Extract the [X, Y] coordinate from the center of the cell holding the provided text.  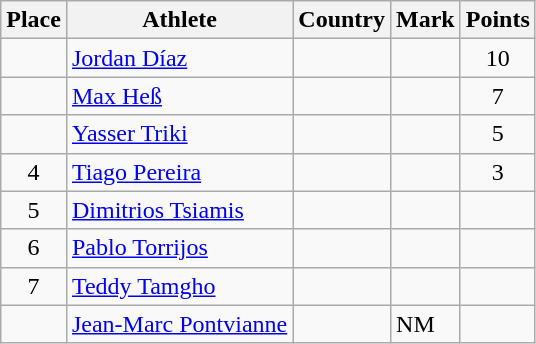
Country [342, 20]
Teddy Tamgho [179, 286]
Mark [426, 20]
Jean-Marc Pontvianne [179, 324]
Max Heß [179, 96]
Pablo Torrijos [179, 248]
3 [498, 172]
Tiago Pereira [179, 172]
Athlete [179, 20]
4 [34, 172]
NM [426, 324]
Dimitrios Tsiamis [179, 210]
10 [498, 58]
Jordan Díaz [179, 58]
Points [498, 20]
6 [34, 248]
Place [34, 20]
Yasser Triki [179, 134]
